Return the [x, y] coordinate for the center point of the cell that contains the specified text.  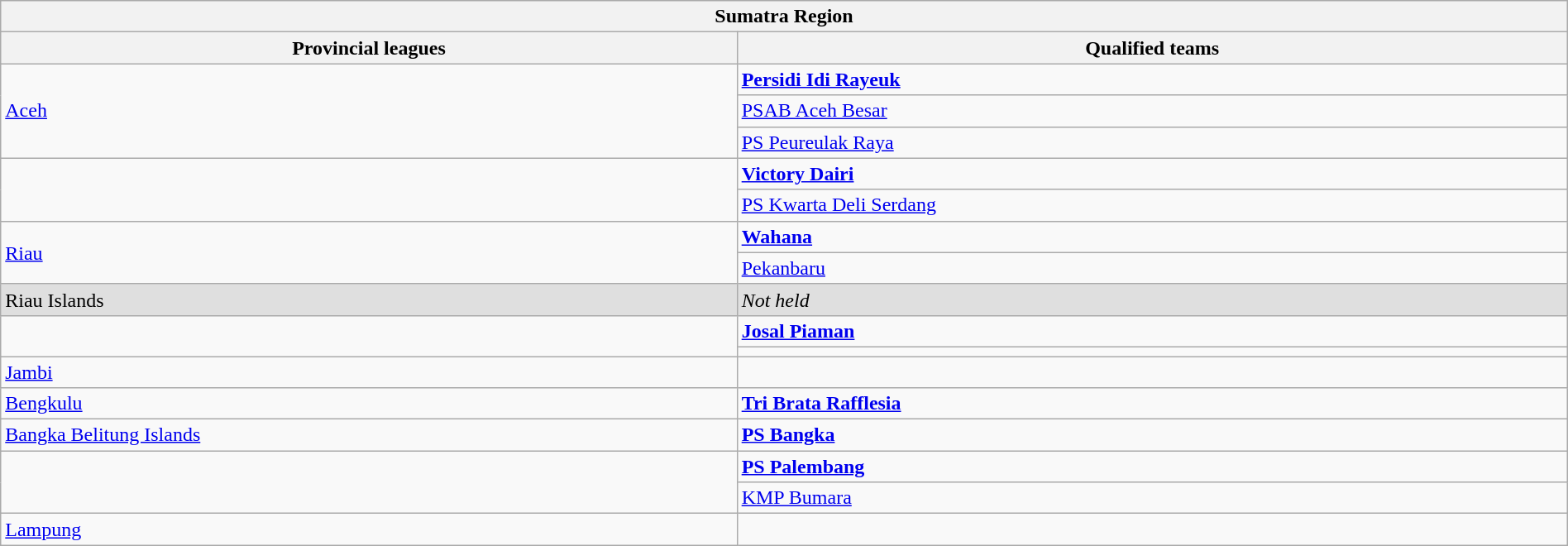
PS Bangka [1152, 435]
Riau [369, 252]
KMP Bumara [1152, 498]
Wahana [1152, 237]
Aceh [369, 111]
Jambi [369, 371]
Not held [1152, 299]
Bengkulu [369, 404]
Josal Piaman [1152, 331]
Tri Brata Rafflesia [1152, 404]
Persidi Idi Rayeuk [1152, 79]
PS Peureulak Raya [1152, 142]
Pekanbaru [1152, 268]
PS Palembang [1152, 467]
Sumatra Region [784, 17]
Qualified teams [1152, 48]
Provincial leagues [369, 48]
Lampung [369, 529]
Bangka Belitung Islands [369, 435]
PSAB Aceh Besar [1152, 111]
Victory Dairi [1152, 174]
PS Kwarta Deli Serdang [1152, 205]
Riau Islands [369, 299]
